Scan for the cell matching the given text and deliver its (X, Y) coordinate at center. 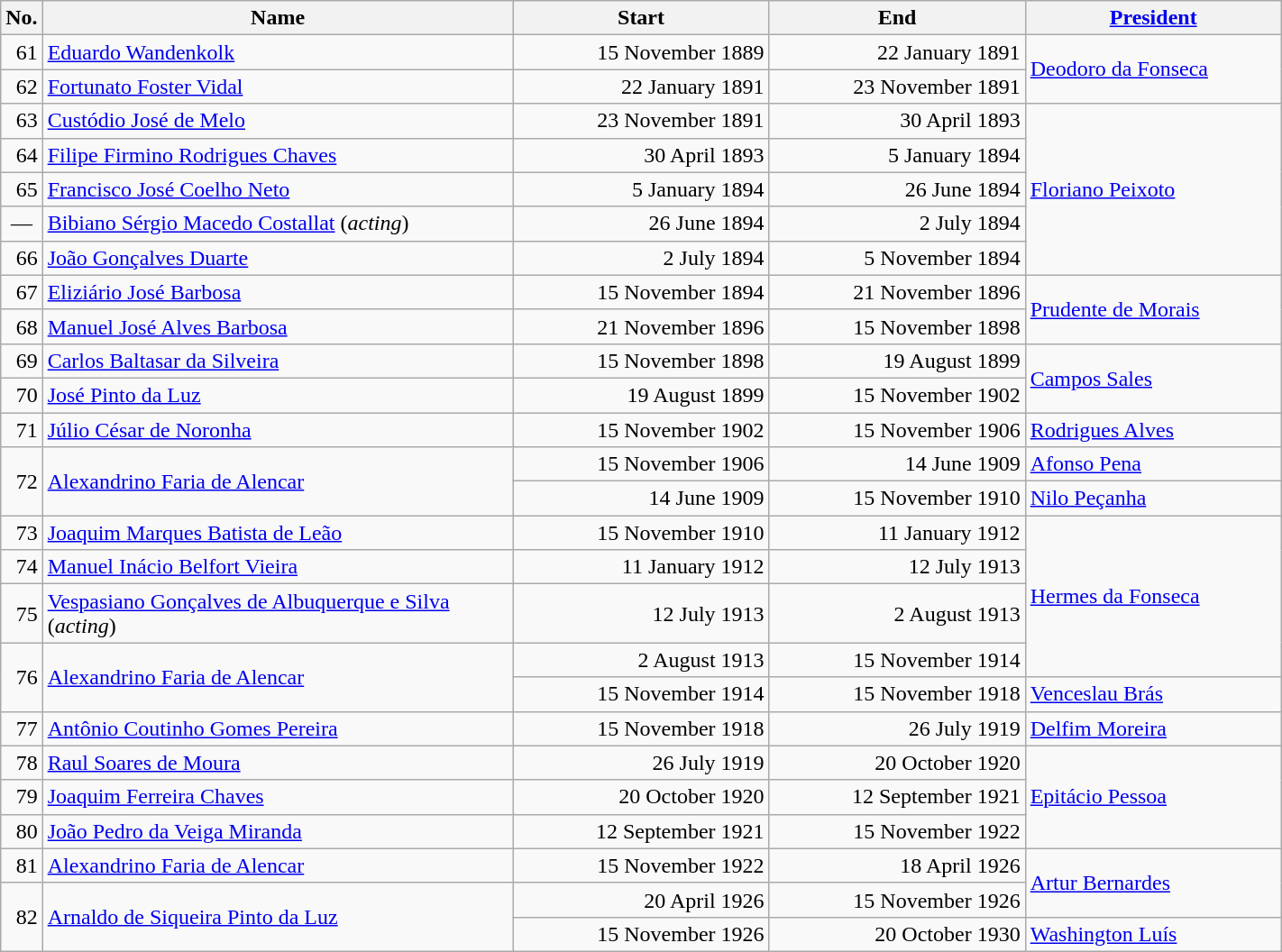
Deodoro da Fonseca (1153, 69)
15 November 1894 (641, 292)
Campos Sales (1153, 378)
Delfim Moreira (1153, 728)
71 (22, 430)
Bibiano Sérgio Macedo Costallat (acting) (278, 224)
João Gonçalves Duarte (278, 258)
75 (22, 613)
No. (22, 18)
5 November 1894 (897, 258)
18 April 1926 (897, 865)
President (1153, 18)
José Pinto da Luz (278, 395)
63 (22, 121)
Artur Bernardes (1153, 883)
Rodrigues Alves (1153, 430)
Name (278, 18)
68 (22, 326)
Manuel José Alves Barbosa (278, 326)
64 (22, 155)
67 (22, 292)
Joaquim Ferreira Chaves (278, 797)
Epitácio Pessoa (1153, 797)
Hermes da Fonseca (1153, 597)
80 (22, 831)
— (22, 224)
Venceslau Brás (1153, 694)
Raul Soares de Moura (278, 763)
79 (22, 797)
82 (22, 917)
78 (22, 763)
Arnaldo de Siqueira Pinto da Luz (278, 917)
Prudente de Morais (1153, 309)
69 (22, 361)
Manuel Inácio Belfort Vieira (278, 567)
20 October 1930 (897, 934)
End (897, 18)
61 (22, 52)
15 November 1889 (641, 52)
Vespasiano Gonçalves de Albuquerque e Silva (acting) (278, 613)
Francisco José Coelho Neto (278, 189)
Eduardo Wandenkolk (278, 52)
77 (22, 728)
Custódio José de Melo (278, 121)
João Pedro da Veiga Miranda (278, 831)
Floriano Peixoto (1153, 189)
Afonso Pena (1153, 464)
65 (22, 189)
Joaquim Marques Batista de Leão (278, 533)
Washington Luís (1153, 934)
Nilo Peçanha (1153, 499)
62 (22, 87)
76 (22, 677)
66 (22, 258)
73 (22, 533)
74 (22, 567)
72 (22, 481)
Filipe Firmino Rodrigues Chaves (278, 155)
Start (641, 18)
Fortunato Foster Vidal (278, 87)
70 (22, 395)
20 April 1926 (641, 900)
Júlio César de Noronha (278, 430)
Carlos Baltasar da Silveira (278, 361)
81 (22, 865)
Eliziário José Barbosa (278, 292)
Antônio Coutinho Gomes Pereira (278, 728)
